Search for the cell housing the specified text and yield its [x, y] center coordinate. 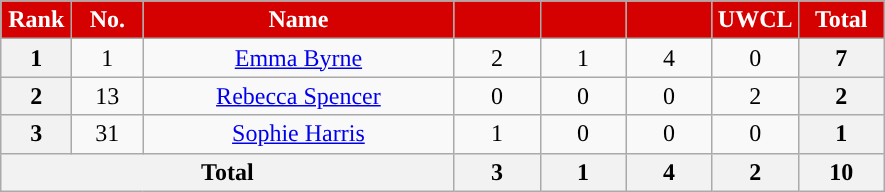
10 [841, 172]
Rebecca Spencer [298, 96]
UWCL [755, 20]
7 [841, 58]
13 [108, 96]
Emma Byrne [298, 58]
Name [298, 20]
Sophie Harris [298, 134]
No. [108, 20]
Rank [36, 20]
31 [108, 134]
